Return [X, Y] of the center of cell containing provided text 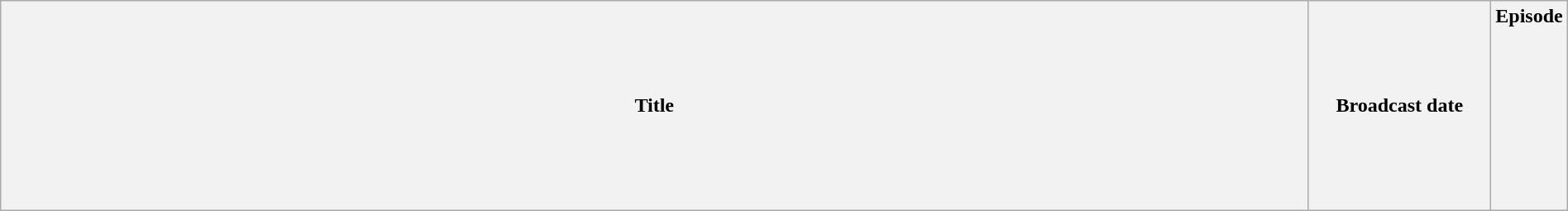
Episode [1529, 106]
Broadcast date [1399, 106]
Title [655, 106]
